Return [X, Y] of the center of cell containing provided text 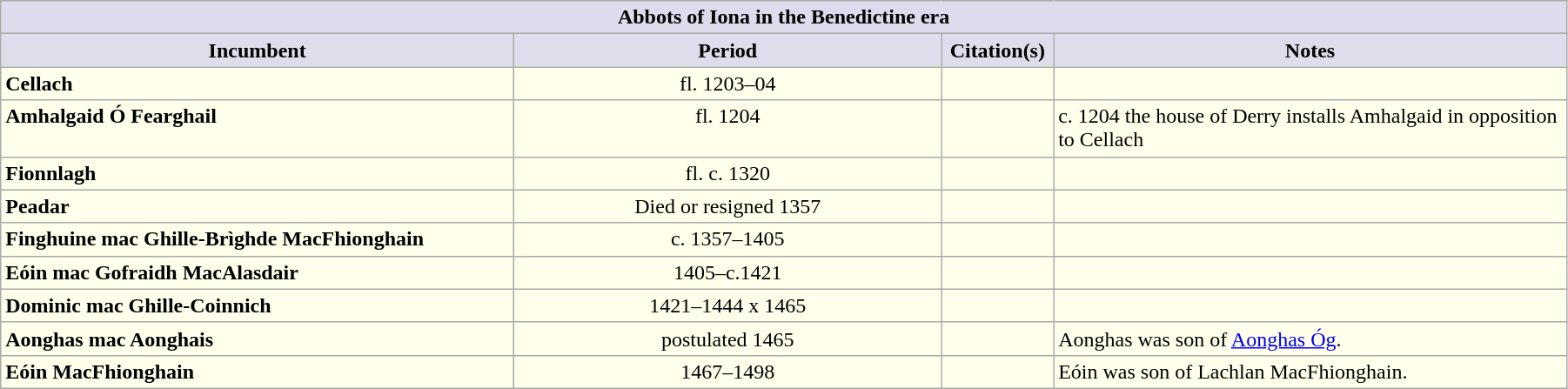
Dominic mac Ghille-Coinnich [258, 305]
c. 1204 the house of Derry installs Amhalgaid in opposition to Cellach [1310, 129]
Abbots of Iona in the Benedictine era [784, 17]
Aonghas was son of Aonghas Óg. [1310, 339]
Cellach [258, 84]
1405–c.1421 [727, 272]
Notes [1310, 50]
Peadar [258, 206]
Eóin MacFhionghain [258, 372]
fl. c. 1320 [727, 173]
Incumbent [258, 50]
Citation(s) [997, 50]
1421–1444 x 1465 [727, 305]
c. 1357–1405 [727, 239]
Eóin mac Gofraidh MacAlasdair [258, 272]
Amhalgaid Ó Fearghail [258, 129]
postulated 1465 [727, 339]
Aonghas mac Aonghais [258, 339]
fl. 1203–04 [727, 84]
fl. 1204 [727, 129]
1467–1498 [727, 372]
Finghuine mac Ghille-Brìghde MacFhionghain [258, 239]
Died or resigned 1357 [727, 206]
Period [727, 50]
Fionnlagh [258, 173]
Eóin was son of Lachlan MacFhionghain. [1310, 372]
